Detect which cell encompasses the target text, then output its [x, y] center coordinate. 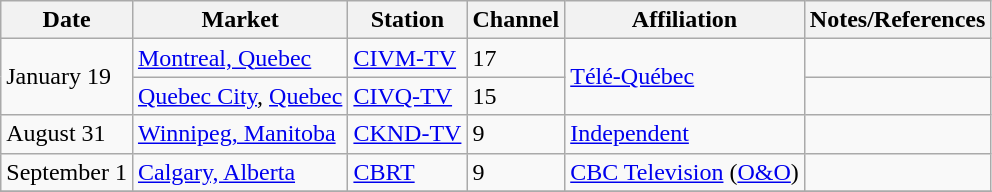
Montreal, Quebec [240, 58]
Independent [685, 134]
Date [67, 20]
CIVM-TV [408, 58]
17 [516, 58]
15 [516, 96]
Station [408, 20]
Calgary, Alberta [240, 172]
Notes/References [898, 20]
Channel [516, 20]
CBC Television (O&O) [685, 172]
CKND-TV [408, 134]
August 31 [67, 134]
CBRT [408, 172]
Winnipeg, Manitoba [240, 134]
Télé-Québec [685, 77]
Market [240, 20]
CIVQ-TV [408, 96]
September 1 [67, 172]
January 19 [67, 77]
Quebec City, Quebec [240, 96]
Affiliation [685, 20]
